Provide the (X, Y) coordinate of the cell's center where the given text is located.  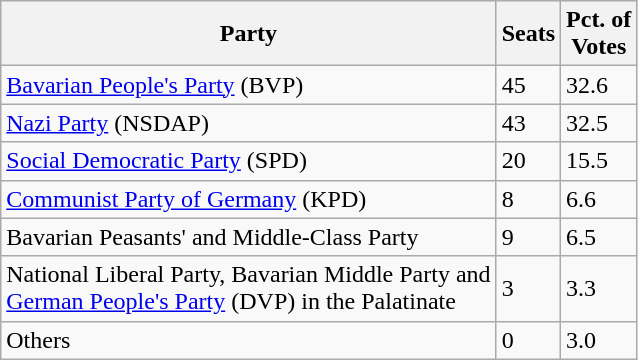
43 (528, 123)
15.5 (599, 161)
6.5 (599, 237)
45 (528, 85)
9 (528, 237)
32.5 (599, 123)
Bavarian People's Party (BVP) (248, 85)
Others (248, 340)
3.3 (599, 288)
Bavarian Peasants' and Middle-Class Party (248, 237)
Nazi Party (NSDAP) (248, 123)
32.6 (599, 85)
Pct. ofVotes (599, 34)
0 (528, 340)
National Liberal Party, Bavarian Middle Party andGerman People's Party (DVP) in the Palatinate (248, 288)
3 (528, 288)
Seats (528, 34)
Social Democratic Party (SPD) (248, 161)
6.6 (599, 199)
3.0 (599, 340)
20 (528, 161)
Party (248, 34)
8 (528, 199)
Communist Party of Germany (KPD) (248, 199)
